Identify which cell holds the provided text, then report its [x, y] central coordinate. 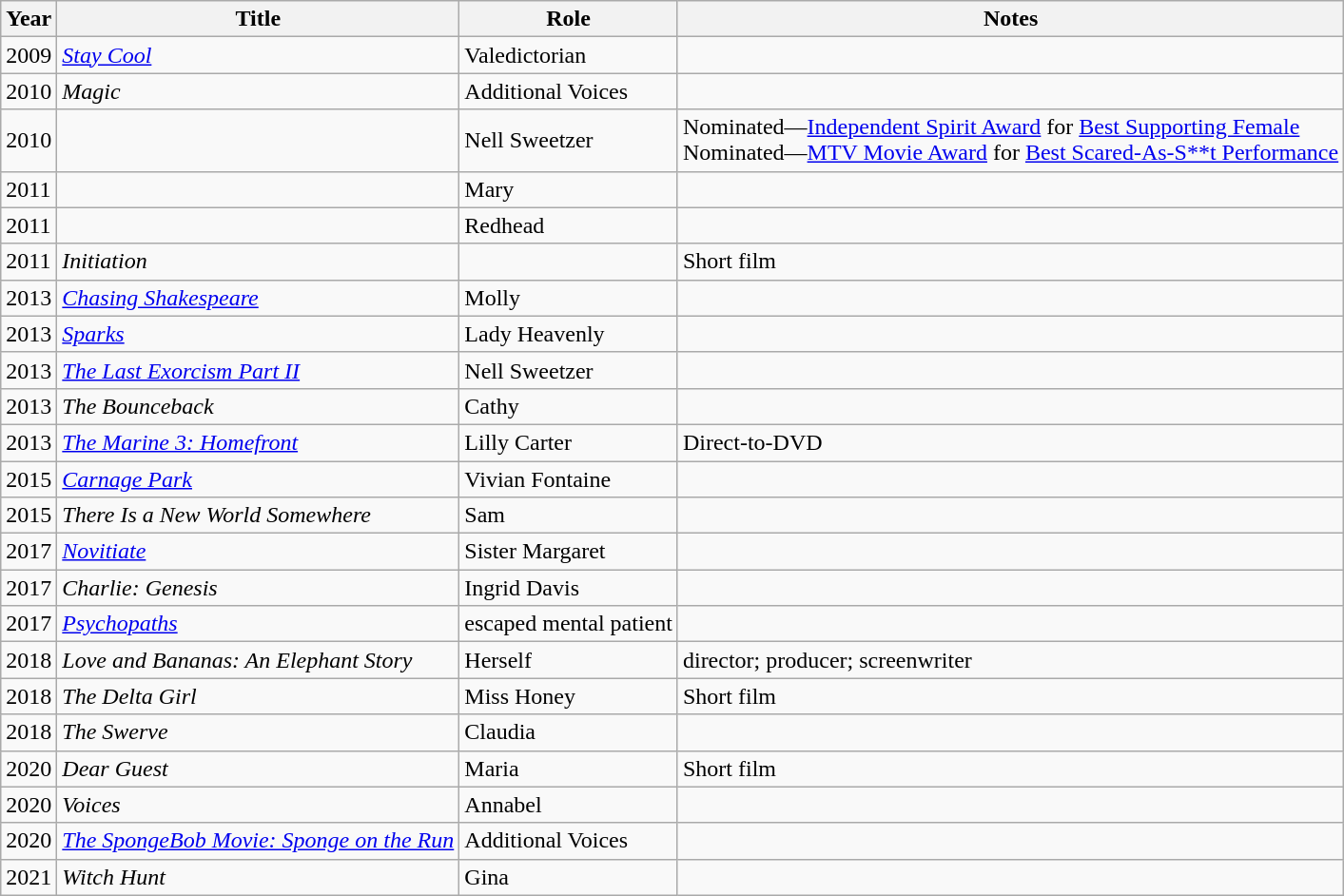
Witch Hunt [259, 877]
There Is a New World Somewhere [259, 516]
The Last Exorcism Part II [259, 370]
Gina [569, 877]
Title [259, 19]
The Marine 3: Homefront [259, 442]
The Delta Girl [259, 696]
2021 [29, 877]
Lady Heavenly [569, 334]
Herself [569, 660]
Direct-to-DVD [1010, 442]
escaped mental patient [569, 624]
Miss Honey [569, 696]
Nominated—Independent Spirit Award for Best Supporting FemaleNominated—MTV Movie Award for Best Scared-As-S**t Performance [1010, 141]
director; producer; screenwriter [1010, 660]
Novitiate [259, 552]
Sister Margaret [569, 552]
Notes [1010, 19]
The SpongeBob Movie: Sponge on the Run [259, 841]
Molly [569, 298]
Initiation [259, 262]
Cathy [569, 406]
Psychopaths [259, 624]
Vivian Fontaine [569, 478]
Stay Cool [259, 55]
The Bounceback [259, 406]
Valedictorian [569, 55]
Love and Bananas: An Elephant Story [259, 660]
Chasing Shakespeare [259, 298]
Ingrid Davis [569, 588]
Annabel [569, 805]
The Swerve [259, 732]
Magic [259, 91]
Redhead [569, 225]
Year [29, 19]
Charlie: Genesis [259, 588]
Dear Guest [259, 769]
Sam [569, 516]
2009 [29, 55]
Role [569, 19]
Lilly Carter [569, 442]
Carnage Park [259, 478]
Sparks [259, 334]
Claudia [569, 732]
Voices [259, 805]
Maria [569, 769]
Mary [569, 189]
